Find where the given text appears and provide that cell's center as (X, Y) coordinate. 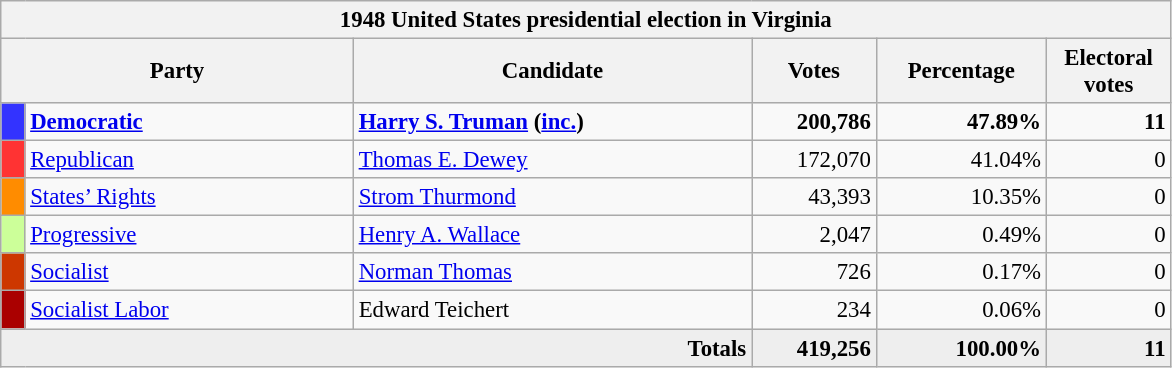
Candidate (552, 72)
Votes (814, 72)
Democratic (189, 122)
Totals (376, 348)
0.17% (961, 273)
Norman Thomas (552, 273)
Progressive (189, 235)
Percentage (961, 72)
0.49% (961, 235)
States’ Rights (189, 197)
419,256 (814, 348)
10.35% (961, 197)
Socialist Labor (189, 310)
234 (814, 310)
2,047 (814, 235)
Harry S. Truman (inc.) (552, 122)
Socialist (189, 273)
100.00% (961, 348)
Henry A. Wallace (552, 235)
Thomas E. Dewey (552, 160)
172,070 (814, 160)
Strom Thurmond (552, 197)
726 (814, 273)
47.89% (961, 122)
200,786 (814, 122)
Republican (189, 160)
Electoral votes (1108, 72)
1948 United States presidential election in Virginia (586, 20)
Edward Teichert (552, 310)
43,393 (814, 197)
0.06% (961, 310)
41.04% (961, 160)
Party (178, 72)
